Find where the given text appears and provide that cell's center as (X, Y) coordinate. 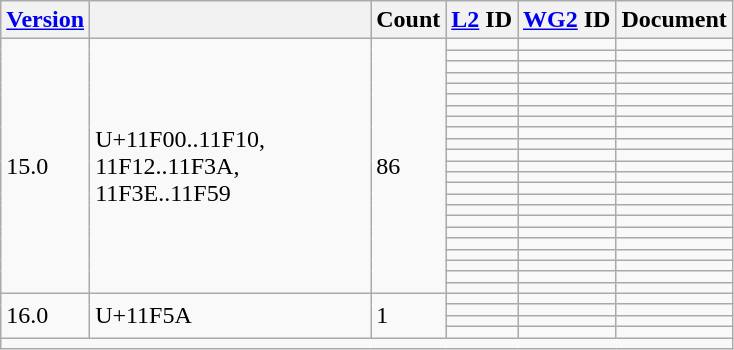
86 (408, 166)
Version (46, 20)
16.0 (46, 315)
U+11F5A (230, 315)
1 (408, 315)
U+11F00..11F10, 11F12..11F3A, 11F3E..11F59 (230, 166)
15.0 (46, 166)
L2 ID (482, 20)
Document (674, 20)
Count (408, 20)
WG2 ID (567, 20)
